Search for the cell housing the specified text and yield its (x, y) center coordinate. 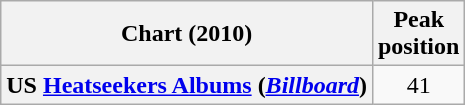
Chart (2010) (187, 34)
41 (418, 85)
US Heatseekers Albums (Billboard) (187, 85)
Peakposition (418, 34)
